Extract the [X, Y] coordinate from the center of the cell holding the provided text.  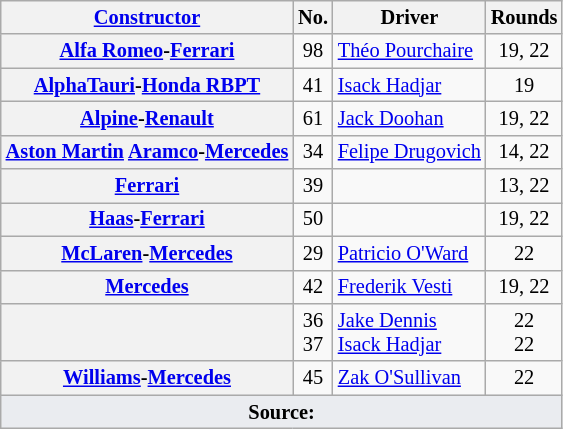
Source: [282, 412]
2222 [524, 332]
Patricio O'Ward [410, 253]
Aston Martin Aramco-Mercedes [147, 152]
Isack Hadjar [410, 85]
Constructor [147, 17]
45 [313, 378]
McLaren-Mercedes [147, 253]
Alfa Romeo-Ferrari [147, 51]
98 [313, 51]
Felipe Drugovich [410, 152]
42 [313, 287]
Rounds [524, 17]
Jack Doohan [410, 118]
13, 22 [524, 186]
Alpine-Renault [147, 118]
Ferrari [147, 186]
50 [313, 219]
29 [313, 253]
Mercedes [147, 287]
Frederik Vesti [410, 287]
Williams-Mercedes [147, 378]
41 [313, 85]
3637 [313, 332]
Théo Pourchaire [410, 51]
39 [313, 186]
14, 22 [524, 152]
61 [313, 118]
AlphaTauri-Honda RBPT [147, 85]
Zak O'Sullivan [410, 378]
Jake DennisIsack Hadjar [410, 332]
Driver [410, 17]
19 [524, 85]
34 [313, 152]
Haas-Ferrari [147, 219]
No. [313, 17]
